Search for the cell housing the specified text and yield its (x, y) center coordinate. 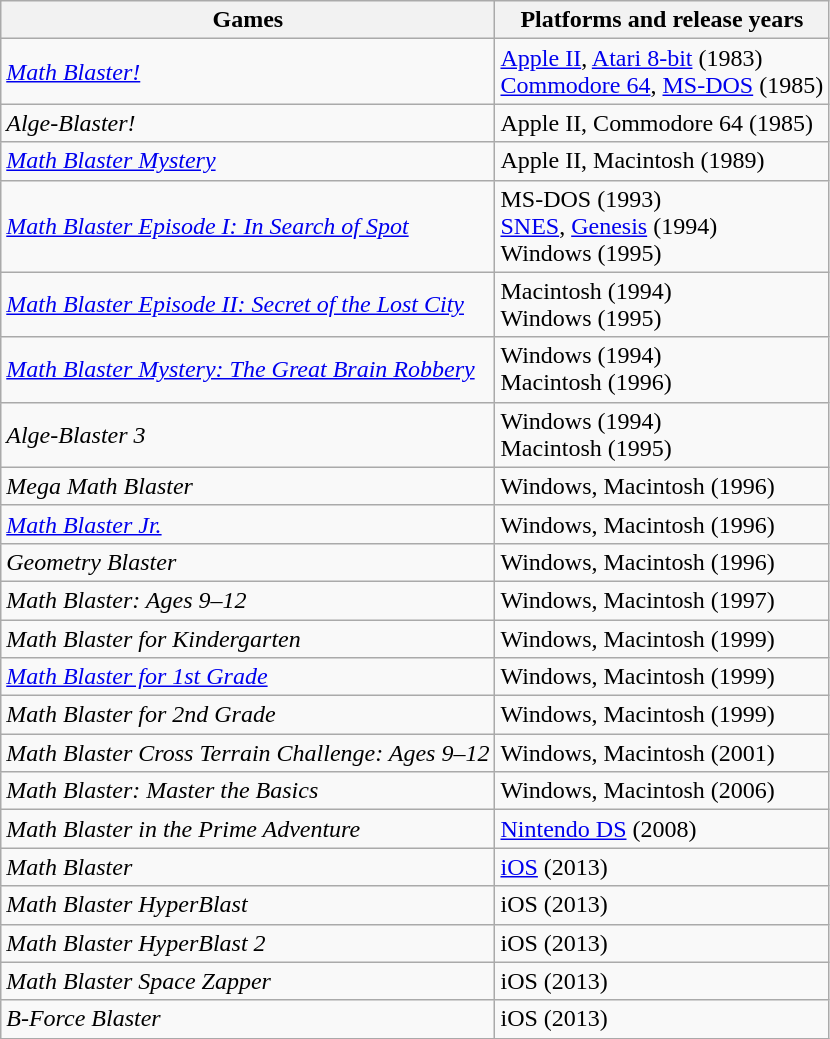
Math Blaster for 2nd Grade (248, 715)
Windows, Macintosh (1997) (662, 600)
Geometry Blaster (248, 562)
Math Blaster Space Zapper (248, 981)
Mega Math Blaster (248, 486)
Math Blaster Episode II: Secret of the Lost City (248, 304)
Math Blaster HyperBlast (248, 905)
Apple II, Commodore 64 (1985) (662, 123)
Math Blaster Mystery (248, 161)
Windows, Macintosh (2001) (662, 753)
Math Blaster! (248, 72)
Alge-Blaster 3 (248, 434)
Windows (1994)Macintosh (1996) (662, 370)
Math Blaster (248, 867)
Math Blaster Mystery: The Great Brain Robbery (248, 370)
Windows (1994)Macintosh (1995) (662, 434)
Games (248, 20)
Apple II, Atari 8-bit (1983)Commodore 64, MS-DOS (1985) (662, 72)
Alge-Blaster! (248, 123)
Math Blaster for Kindergarten (248, 639)
Macintosh (1994)Windows (1995) (662, 304)
Windows, Macintosh (2006) (662, 791)
Apple II, Macintosh (1989) (662, 161)
Math Blaster HyperBlast 2 (248, 943)
Platforms and release years (662, 20)
Math Blaster for 1st Grade (248, 677)
Math Blaster Cross Terrain Challenge: Ages 9–12 (248, 753)
Math Blaster: Master the Basics (248, 791)
MS-DOS (1993)SNES, Genesis (1994)Windows (1995) (662, 226)
Nintendo DS (2008) (662, 829)
Math Blaster Jr. (248, 524)
Math Blaster: Ages 9–12 (248, 600)
Math Blaster Episode I: In Search of Spot (248, 226)
Math Blaster in the Prime Adventure (248, 829)
B-Force Blaster (248, 1019)
